Locate the cell with the specified text and output its (x, y) center coordinate. 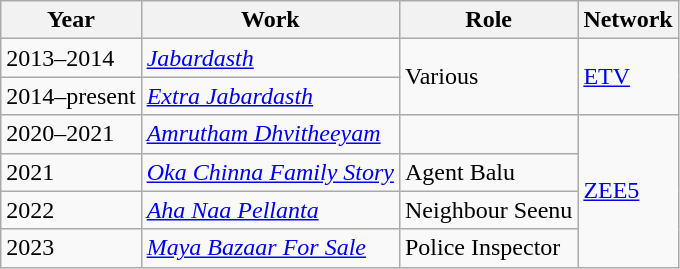
2022 (71, 210)
ZEE5 (628, 191)
Role (488, 20)
Maya Bazaar For Sale (270, 248)
2023 (71, 248)
2020–2021 (71, 134)
Amrutham Dhvitheeyam (270, 134)
Police Inspector (488, 248)
Year (71, 20)
Neighbour Seenu (488, 210)
Network (628, 20)
2021 (71, 172)
2013–2014 (71, 58)
ETV (628, 77)
Agent Balu (488, 172)
Extra Jabardasth (270, 96)
Work (270, 20)
Oka Chinna Family Story (270, 172)
2014–present (71, 96)
Jabardasth (270, 58)
Aha Naa Pellanta (270, 210)
Various (488, 77)
